Identify which cell holds the provided text, then report its [X, Y] central coordinate. 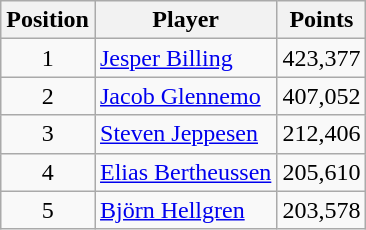
Player [185, 20]
205,610 [322, 172]
Jacob Glennemo [185, 96]
Elias Bertheussen [185, 172]
Jesper Billing [185, 58]
1 [48, 58]
407,052 [322, 96]
Points [322, 20]
212,406 [322, 134]
203,578 [322, 210]
2 [48, 96]
5 [48, 210]
4 [48, 172]
423,377 [322, 58]
Björn Hellgren [185, 210]
Steven Jeppesen [185, 134]
Position [48, 20]
3 [48, 134]
